Return the (X, Y) coordinate for the center point of the cell that contains the specified text.  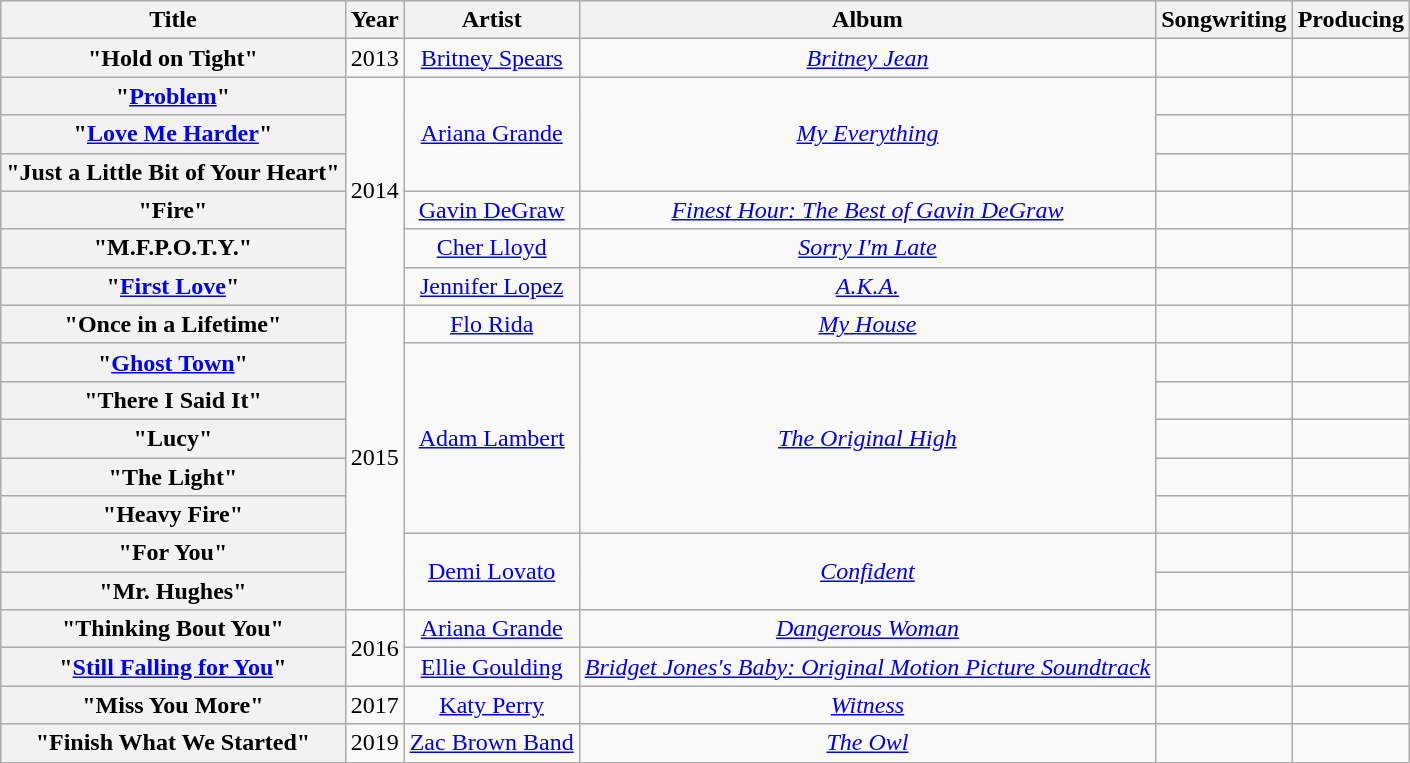
Album (868, 20)
2019 (374, 743)
Katy Perry (492, 705)
Adam Lambert (492, 438)
Jennifer Lopez (492, 286)
"Heavy Fire" (173, 515)
Cher Lloyd (492, 248)
"Love Me Harder" (173, 134)
Britney Spears (492, 58)
Flo Rida (492, 324)
"Lucy" (173, 438)
Dangerous Woman (868, 629)
The Owl (868, 743)
Finest Hour: The Best of Gavin DeGraw (868, 210)
"Ghost Town" (173, 362)
Producing (1350, 20)
"Just a Little Bit of Your Heart" (173, 172)
2014 (374, 191)
"Mr. Hughes" (173, 591)
Year (374, 20)
Sorry I'm Late (868, 248)
"First Love" (173, 286)
"Finish What We Started" (173, 743)
Ellie Goulding (492, 667)
Bridget Jones's Baby: Original Motion Picture Soundtrack (868, 667)
My House (868, 324)
Artist (492, 20)
Demi Lovato (492, 572)
Title (173, 20)
The Original High (868, 438)
2016 (374, 648)
Gavin DeGraw (492, 210)
"There I Said It" (173, 400)
Zac Brown Band (492, 743)
"M.F.P.O.T.Y." (173, 248)
"Thinking Bout You" (173, 629)
2013 (374, 58)
Britney Jean (868, 58)
"Miss You More" (173, 705)
2017 (374, 705)
"Problem" (173, 96)
"For You" (173, 553)
Songwriting (1224, 20)
"Fire" (173, 210)
2015 (374, 457)
"Still Falling for You" (173, 667)
"Once in a Lifetime" (173, 324)
A.K.A. (868, 286)
"The Light" (173, 477)
Confident (868, 572)
My Everything (868, 134)
Witness (868, 705)
"Hold on Tight" (173, 58)
